Return the (x, y) coordinate for the center point of the cell that contains the specified text.  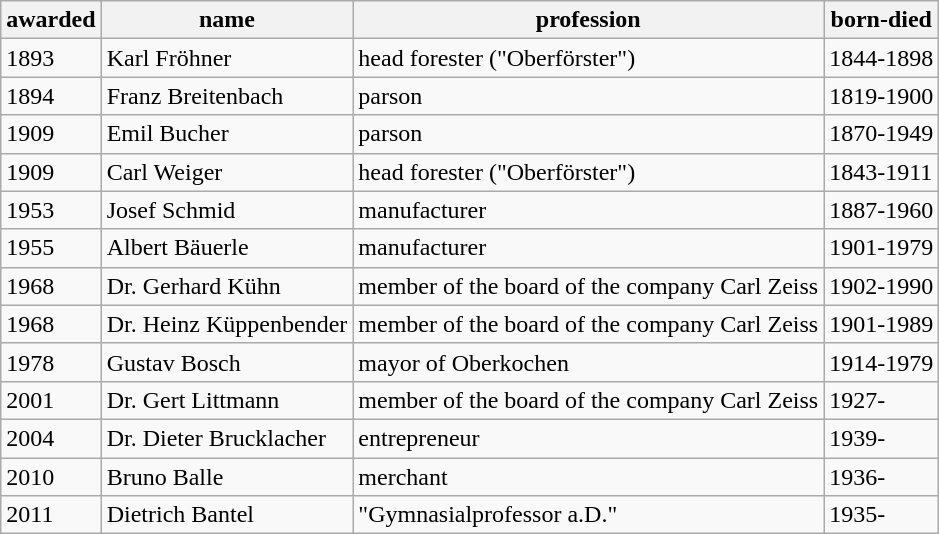
"Gymnasialprofessor a.D." (588, 515)
born-died (882, 20)
awarded (51, 20)
2011 (51, 515)
Emil Bucher (227, 134)
entrepreneur (588, 438)
Bruno Balle (227, 477)
1893 (51, 58)
2001 (51, 400)
mayor of Oberkochen (588, 362)
Gustav Bosch (227, 362)
Dietrich Bantel (227, 515)
2004 (51, 438)
Dr. Gerhard Kühn (227, 286)
Josef Schmid (227, 210)
1978 (51, 362)
1843-1911 (882, 172)
1844-1898 (882, 58)
1902-1990 (882, 286)
1901-1989 (882, 324)
1935- (882, 515)
Karl Fröhner (227, 58)
1927- (882, 400)
Dr. Heinz Küppenbender (227, 324)
1914-1979 (882, 362)
name (227, 20)
1939- (882, 438)
1936- (882, 477)
2010 (51, 477)
1955 (51, 248)
Dr. Gert Littmann (227, 400)
1901-1979 (882, 248)
Dr. Dieter Brucklacher (227, 438)
Albert Bäuerle (227, 248)
merchant (588, 477)
profession (588, 20)
Carl Weiger (227, 172)
1819-1900 (882, 96)
1953 (51, 210)
1894 (51, 96)
1870-1949 (882, 134)
Franz Breitenbach (227, 96)
1887-1960 (882, 210)
